Pinpoint the cell where the given text exists, returning its [X, Y] midpoint coordinate. 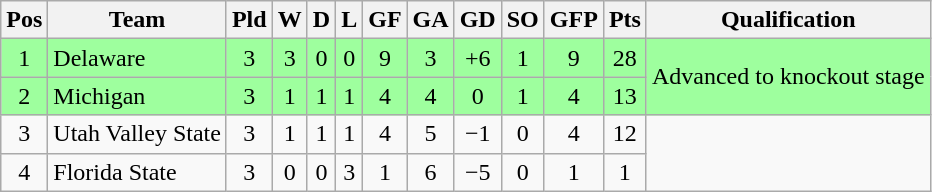
5 [430, 134]
Delaware [138, 58]
−5 [478, 172]
+6 [478, 58]
L [350, 20]
Pos [24, 20]
2 [24, 96]
Team [138, 20]
13 [624, 96]
D [321, 20]
Pld [249, 20]
GD [478, 20]
6 [430, 172]
Advanced to knockout stage [788, 77]
28 [624, 58]
W [290, 20]
GF [385, 20]
−1 [478, 134]
12 [624, 134]
GFP [574, 20]
GA [430, 20]
Utah Valley State [138, 134]
Michigan [138, 96]
Pts [624, 20]
Florida State [138, 172]
SO [522, 20]
Qualification [788, 20]
